Provide the [x, y] coordinate of the cell's center where the given text is located.  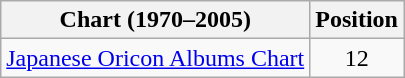
12 [357, 58]
Position [357, 20]
Japanese Oricon Albums Chart [156, 58]
Chart (1970–2005) [156, 20]
